Determine the [X, Y] coordinate at the center of the cell enclosing the given text.  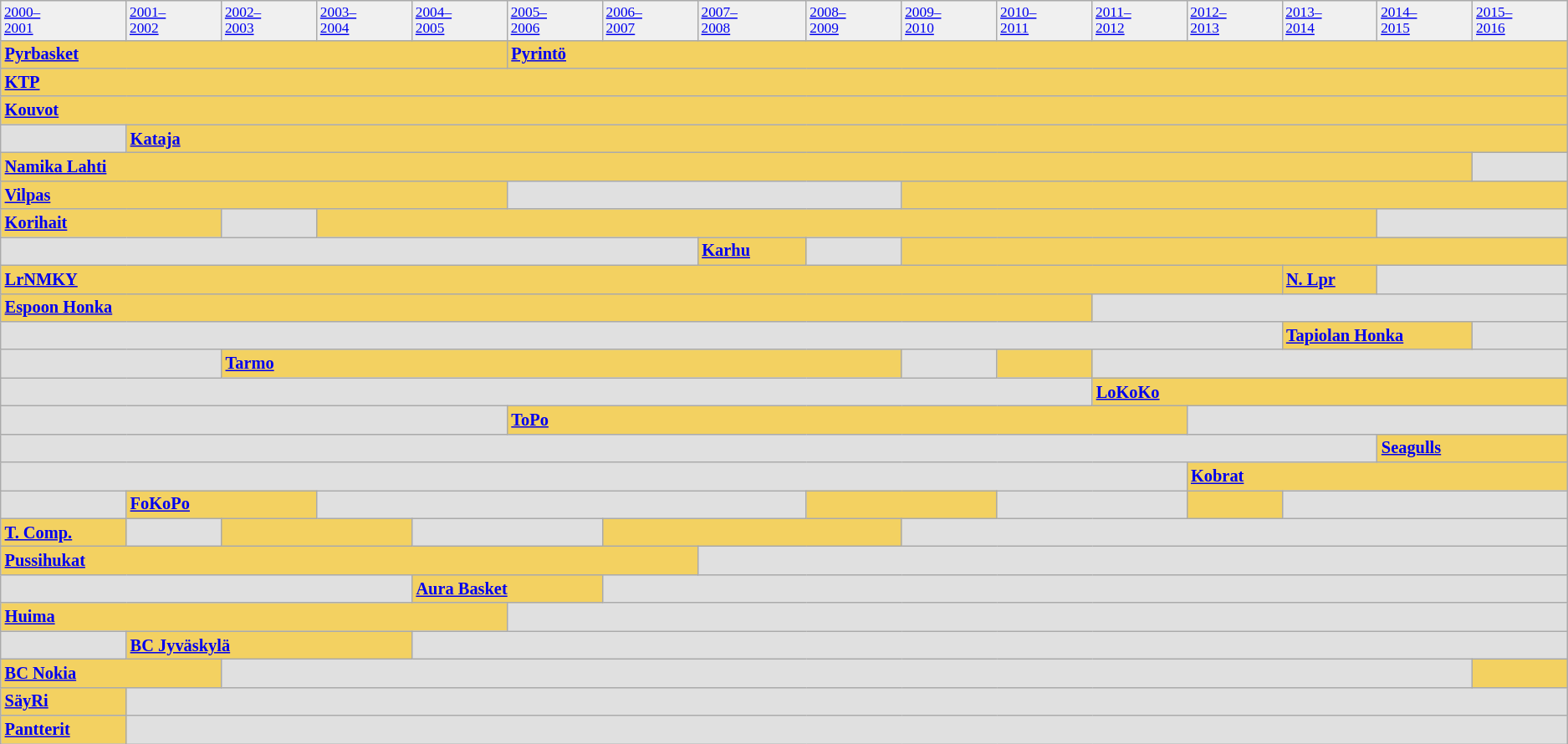
Huima [254, 617]
Tapiolan Honka [1377, 335]
FoKoPo [222, 504]
2010–2011 [1044, 20]
2014–2015 [1425, 20]
2006–2007 [650, 20]
2008–2009 [854, 20]
Vilpas [254, 195]
2009–2010 [949, 20]
2001–2002 [174, 20]
Kataja [847, 139]
Namika Lahti [737, 166]
2002–2003 [269, 20]
2015–2016 [1520, 20]
KTP [784, 82]
Aura Basket [508, 589]
BC Jyväskylä [269, 645]
Kouvot [784, 110]
ToPo [846, 420]
2005–2006 [554, 20]
2003–2004 [365, 20]
Karhu [752, 251]
LrNMKY [641, 279]
Espoon Honka [547, 308]
LoKoKo [1330, 392]
2004–2005 [460, 20]
Seagulls [1473, 448]
2000–2001 [64, 20]
Pyrbasket [254, 54]
N. Lpr [1330, 279]
2007–2008 [752, 20]
2013–2014 [1330, 20]
Pussihukat [350, 561]
Pyrintö [1037, 54]
Tarmo [562, 364]
SäyRi [64, 701]
BC Nokia [111, 673]
Korihait [111, 223]
2012–2013 [1234, 20]
2011–2012 [1139, 20]
Kobrat [1377, 476]
Pantterit [64, 729]
T. Comp. [64, 533]
